For the text-containing cell, return its midpoint in (x, y) coordinate format. 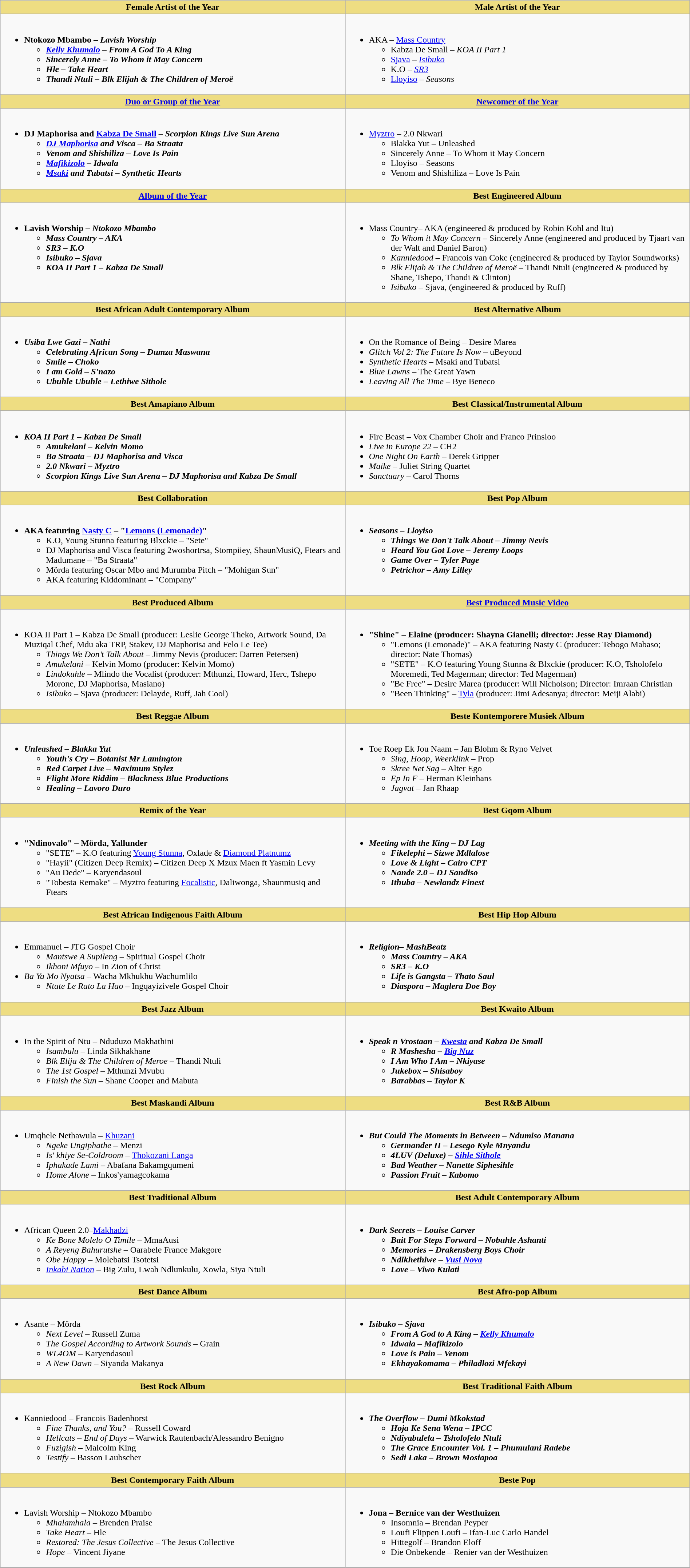
Dark Secrets – Louise CarverBait For Steps Forward – Nobuhle AshantiMemories – Drakensberg Boys ChoirNdikhethiwe – Vusi NovaLove – Viwo Kulati (517, 1244)
Best Jazz Album (172, 1009)
Beste Pop (517, 1480)
AKA – Mass CountryKabza De Small – KOA II Part 1Sjava – IsibukoK.O – SR3Lloyiso – Seasons (517, 55)
Best Contemporary Faith Album (172, 1480)
Best R&B Album (517, 1103)
Myztro – 2.0 NkwariBlakka Yut – Unleashed Sincerely Anne – To Whom it May ConcernLloyiso – Seasons Venom and Shishiliza – Love Is Pain (517, 148)
Speak n Vrostaan – Kwesta and Kabza De SmallR Mashesha – Big NuzI Am Who I Am – NkiyaseJukebox – ShisaboyBarabbas – Taylor K (517, 1056)
Best Gqom Album (517, 811)
Best Reggae Album (172, 716)
Best Produced Album (172, 602)
Best Afro-pop Album (517, 1292)
Best Rock Album (172, 1386)
Male Artist of the Year (517, 7)
Best Produced Music Video (517, 602)
Newcomer of the Year (517, 102)
Best Alternative Album (517, 310)
Religion– MashBeatzMass Country – AKASR3 – K.OLife is Gangsta – Thato SaulDiaspora – Maglera Doe Boy (517, 962)
Isibuko – SjavaFrom A God to A King – Kelly KhumaloIdwala – MafikizoloLove is Pain – VenomEkhayakomama – Philadlozi Mfekayi (517, 1339)
Beste Kontemporere Musiek Album (517, 716)
Best Hip Hop Album (517, 915)
Album of the Year (172, 196)
Best Maskandi Album (172, 1103)
Female Artist of the Year (172, 7)
Meeting with the King – DJ LagFikelephi – Sizwe MdlaloseLove & Light – Cairo CPTNande 2.0 – DJ SandisoIthuba – Newlandz Finest (517, 863)
Best Amapiano Album (172, 404)
Lavish Worship – Ntokozo MbamboMhalamhala – Brenden PraiseTake Heart – HleRestored: The Jesus Collective – The Jesus CollectiveHope – Vincent Jiyane (172, 1527)
Asante – MördaNext Level – Russell ZumaThe Gospel According to Artwork Sounds – GrainWL4OM – KaryendasoulA New Dawn – Siyanda Makanya (172, 1339)
Best African Adult Contemporary Album (172, 310)
Seasons – LloyisoThings We Don't Talk About – Jimmy NevisHeard You Got Love – Jeremy LoopsGame Over – Tyler PagePetrichor – Amy Lilley (517, 550)
Best Kwaito Album (517, 1009)
Best Adult Contemporary Album (517, 1197)
Usiba Lwe Gazi – NathiCelebrating African Song – Dumza MaswanaSmile – Choko I am Gold – S'nazo Ubuhle Ubuhle – Lethiwe Sithole (172, 357)
Best Traditional Album (172, 1197)
Best African Indigenous Faith Album (172, 915)
Toe Roep Ek Jou Naam – Jan Blohm & Ryno VelvetSing, Hoop, Weerklink – PropSkree Net Sag – Alter EgoEp In F – Herman KleinhansJagvat – Jan Rhaap (517, 763)
Duo or Group of the Year (172, 102)
Lavish Worship – Ntokozo MbamboMass Country – AKASR3 – K.OIsibuko – SjavaKOA II Part 1 – Kabza De Small (172, 252)
Best Pop Album (517, 498)
Best Collaboration (172, 498)
Best Classical/Instrumental Album (517, 404)
Best Traditional Faith Album (517, 1386)
Best Engineered Album (517, 196)
Remix of the Year (172, 811)
Best Dance Album (172, 1292)
